Output the (X, Y) coordinate of the center of the cell containing the given text.  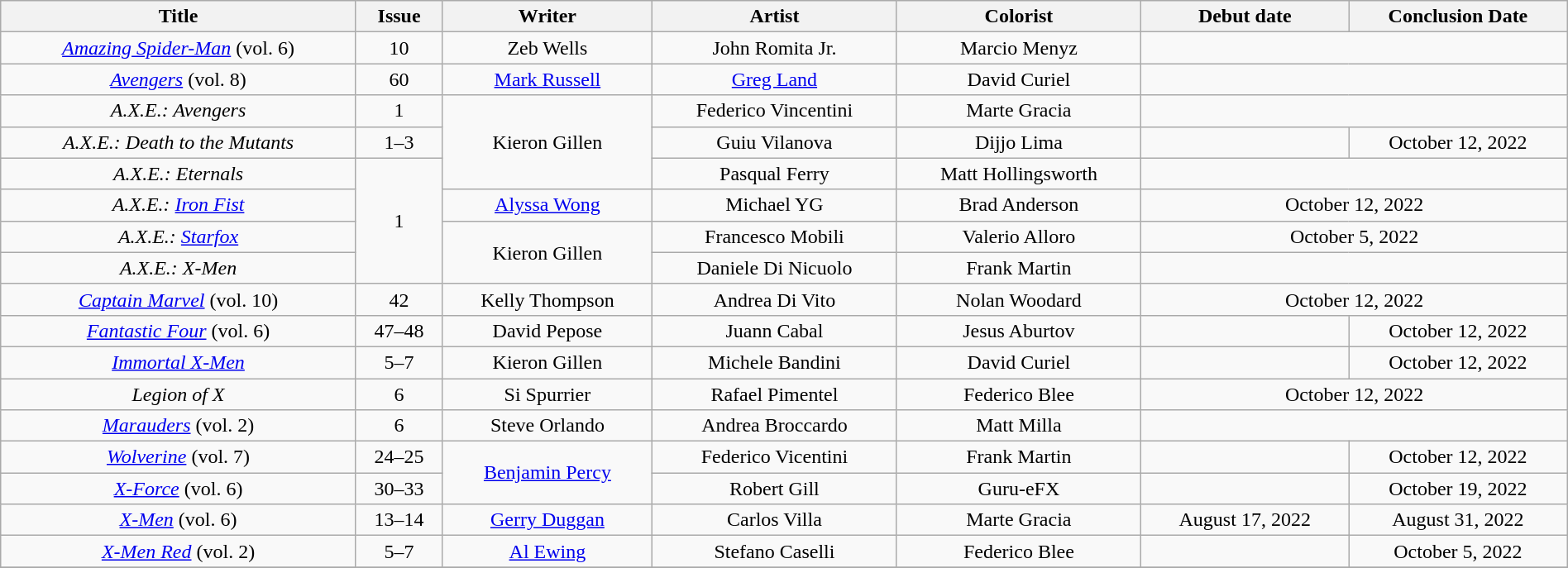
Michele Bandini (774, 362)
Benjamin Percy (547, 473)
Dijjo Lima (1019, 142)
Robert Gill (774, 489)
A.X.E.: X-Men (179, 268)
Zeb Wells (547, 48)
August 31, 2022 (1459, 520)
13–14 (399, 520)
Artist (774, 17)
Issue (399, 17)
Debut date (1245, 17)
October 19, 2022 (1459, 489)
A.X.E.: Eternals (179, 174)
Matt Milla (1019, 426)
Conclusion Date (1459, 17)
Mark Russell (547, 79)
Juann Cabal (774, 331)
John Romita Jr. (774, 48)
30–33 (399, 489)
60 (399, 79)
Greg Land (774, 79)
24–25 (399, 457)
Al Ewing (547, 551)
Carlos Villa (774, 520)
Si Spurrier (547, 394)
Andrea Di Vito (774, 299)
Andrea Broccardo (774, 426)
Legion of X (179, 394)
A.X.E.: Iron Fist (179, 205)
David Pepose (547, 331)
Stefano Caselli (774, 551)
Marcio Menyz (1019, 48)
Matt Hollingsworth (1019, 174)
Francesco Mobili (774, 236)
Steve Orlando (547, 426)
Avengers (vol. 8) (179, 79)
A.X.E.: Starfox (179, 236)
Wolverine (vol. 7) (179, 457)
Daniele Di Nicuolo (774, 268)
Captain Marvel (vol. 10) (179, 299)
10 (399, 48)
47–48 (399, 331)
Amazing Spider-Man (vol. 6) (179, 48)
Colorist (1019, 17)
Michael YG (774, 205)
Guiu Vilanova (774, 142)
Writer (547, 17)
X-Men (vol. 6) (179, 520)
Federico Vincentini (774, 111)
Valerio Alloro (1019, 236)
Guru-eFX (1019, 489)
X-Men Red (vol. 2) (179, 551)
Pasqual Ferry (774, 174)
Title (179, 17)
Nolan Woodard (1019, 299)
Jesus Aburtov (1019, 331)
Rafael Pimentel (774, 394)
Federico Vicentini (774, 457)
Alyssa Wong (547, 205)
A.X.E.: Avengers (179, 111)
42 (399, 299)
1–3 (399, 142)
A.X.E.: Death to the Mutants (179, 142)
Kelly Thompson (547, 299)
August 17, 2022 (1245, 520)
Fantastic Four (vol. 6) (179, 331)
Brad Anderson (1019, 205)
Gerry Duggan (547, 520)
Immortal X-Men (179, 362)
Marauders (vol. 2) (179, 426)
X-Force (vol. 6) (179, 489)
